Output the [X, Y] coordinate of the center of the cell containing the given text.  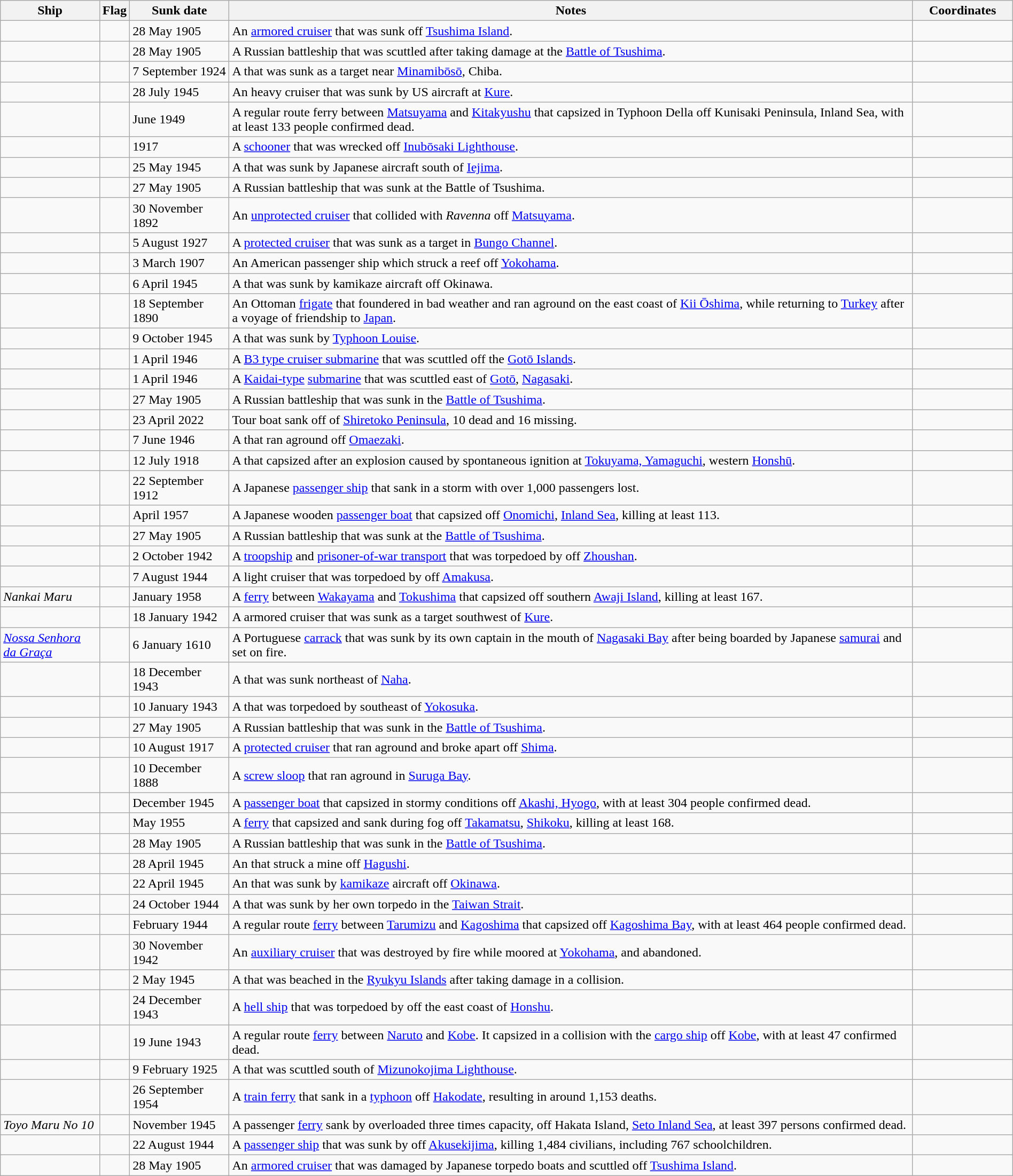
A Portuguese carrack that was sunk by its own captain in the mouth of Nagasaki Bay after being boarded by Japanese samurai and set on fire. [571, 644]
7 August 1944 [180, 576]
28 July 1945 [180, 92]
A schooner that was wrecked off Inubōsaki Lighthouse. [571, 147]
25 May 1945 [180, 167]
1917 [180, 147]
A that was sunk by kamikaze aircraft off Okinawa. [571, 284]
Ship [50, 11]
A passenger ferry sank by overloaded three times capacity, off Hakata Island, Seto Inland Sea, at least 397 persons confirmed dead. [571, 1125]
A that was sunk as a target near Minamibōsō, Chiba. [571, 72]
November 1945 [180, 1125]
A regular route ferry between Naruto and Kobe. It capsized in a collision with the cargo ship off Kobe, with at least 47 confirmed dead. [571, 1041]
January 1958 [180, 597]
A that was sunk by Japanese aircraft south of Iejima. [571, 167]
A Russian battleship that was scuttled after taking damage at the Battle of Tsushima. [571, 51]
23 April 2022 [180, 420]
30 November 1892 [180, 215]
An unprotected cruiser that collided with Ravenna off Matsuyama. [571, 215]
A light cruiser that was torpedoed by off Amakusa. [571, 576]
June 1949 [180, 120]
A ferry that capsized and sank during fog off Takamatsu, Shikoku, killing at least 168. [571, 823]
A Kaidai-type submarine that was scuttled east of Gotō, Nagasaki. [571, 379]
A train ferry that sank in a typhoon off Hakodate, resulting in around 1,153 deaths. [571, 1097]
A protected cruiser that ran aground and broke apart off Shima. [571, 748]
7 September 1924 [180, 72]
Sunk date [180, 11]
A that was sunk northeast of Naha. [571, 679]
A Japanese wooden passenger boat that capsized off Onomichi, Inland Sea, killing at least 113. [571, 515]
A troopship and prisoner-of-war transport that was torpedoed by off Zhoushan. [571, 556]
A B3 type cruiser submarine that was scuttled off the Gotō Islands. [571, 359]
19 June 1943 [180, 1041]
5 August 1927 [180, 242]
9 February 1925 [180, 1070]
December 1945 [180, 803]
22 August 1944 [180, 1145]
A that was torpedoed by southeast of Yokosuka. [571, 707]
24 December 1943 [180, 1007]
An armored cruiser that was sunk off Tsushima Island. [571, 31]
A hell ship that was torpedoed by off the east coast of Honshu. [571, 1007]
A Japanese passenger ship that sank in a storm with over 1,000 passengers lost. [571, 488]
2 May 1945 [180, 979]
Flag [114, 11]
A that was sunk by her own torpedo in the Taiwan Strait. [571, 904]
An heavy cruiser that was sunk by US aircraft at Kure. [571, 92]
18 September 1890 [180, 311]
A that was scuttled south of Mizunokojima Lighthouse. [571, 1070]
A that was beached in the Ryukyu Islands after taking damage in a collision. [571, 979]
An armored cruiser that was damaged by Japanese torpedo boats and scuttled off Tsushima Island. [571, 1165]
7 June 1946 [180, 440]
A armored cruiser that was sunk as a target southwest of Kure. [571, 617]
Tour boat sank off of Shiretoko Peninsula, 10 dead and 16 missing. [571, 420]
Coordinates [963, 11]
An auxiliary cruiser that was destroyed by fire while moored at Yokohama, and abandoned. [571, 952]
May 1955 [180, 823]
Nossa Senhora da Graça [50, 644]
A that capsized after an explosion caused by spontaneous ignition at Tokuyama, Yamaguchi, western Honshū. [571, 460]
A ferry between Wakayama and Tokushima that capsized off southern Awaji Island, killing at least 167. [571, 597]
Nankai Maru [50, 597]
A that was sunk by Typhoon Louise. [571, 339]
22 April 1945 [180, 884]
12 July 1918 [180, 460]
A passenger ship that was sunk by off Akusekijima, killing 1,484 civilians, including 767 schoolchildren. [571, 1145]
An American passenger ship which struck a reef off Yokohama. [571, 263]
April 1957 [180, 515]
28 April 1945 [180, 864]
A protected cruiser that was sunk as a target in Bungo Channel. [571, 242]
Notes [571, 11]
9 October 1945 [180, 339]
18 January 1942 [180, 617]
A passenger boat that capsized in stormy conditions off Akashi, Hyogo, with at least 304 people confirmed dead. [571, 803]
10 January 1943 [180, 707]
6 January 1610 [180, 644]
30 November 1942 [180, 952]
26 September 1954 [180, 1097]
A screw sloop that ran aground in Suruga Bay. [571, 775]
February 1944 [180, 924]
18 December 1943 [180, 679]
10 December 1888 [180, 775]
Toyo Maru No 10 [50, 1125]
24 October 1944 [180, 904]
A that ran aground off Omaezaki. [571, 440]
An that was sunk by kamikaze aircraft off Okinawa. [571, 884]
2 October 1942 [180, 556]
3 March 1907 [180, 263]
22 September 1912 [180, 488]
10 August 1917 [180, 748]
An that struck a mine off Hagushi. [571, 864]
6 April 1945 [180, 284]
A regular route ferry between Tarumizu and Kagoshima that capsized off Kagoshima Bay, with at least 464 people confirmed dead. [571, 924]
